Output the [x, y] coordinate of the center of the cell containing the given text.  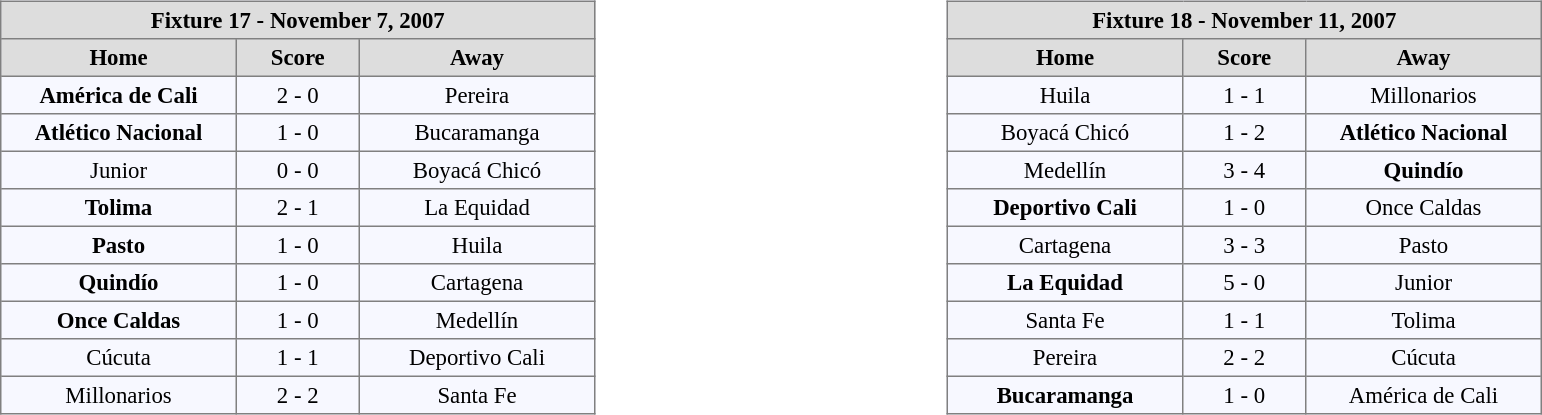
5 - 0 [1244, 283]
1 - 2 [1244, 133]
2 - 1 [298, 208]
3 - 3 [1244, 245]
0 - 0 [298, 170]
3 - 4 [1244, 170]
2 - 0 [298, 95]
Fixture 17 - November 7, 2007 [298, 20]
Fixture 18 - November 11, 2007 [1244, 20]
